For the text-containing cell, return its midpoint in [X, Y] coordinate format. 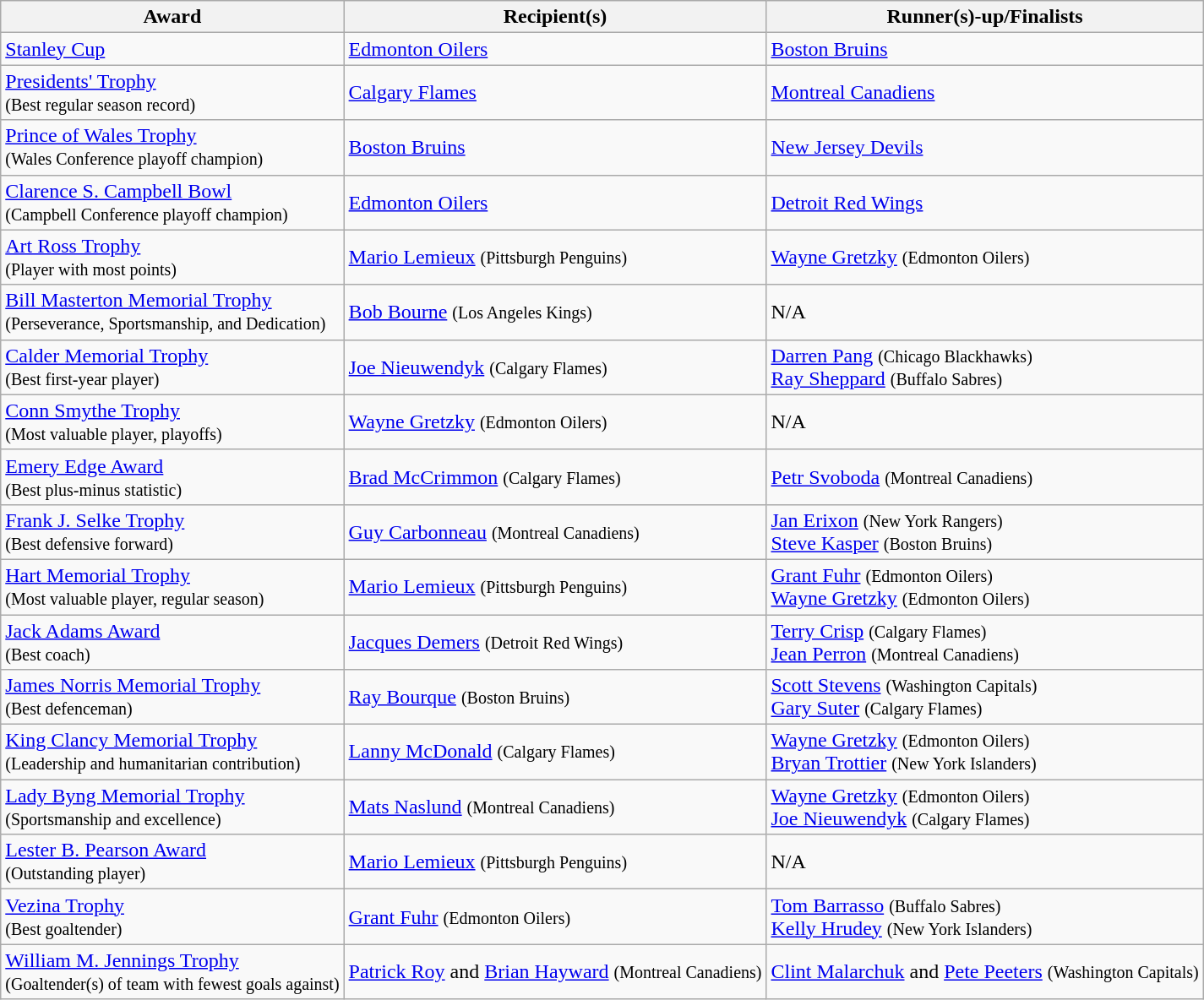
Calgary Flames [555, 93]
New Jersey Devils [985, 147]
Vezina Trophy(Best goaltender) [172, 917]
Brad McCrimmon (Calgary Flames) [555, 476]
Runner(s)-up/Finalists [985, 17]
Jacques Demers (Detroit Red Wings) [555, 642]
Art Ross Trophy(Player with most points) [172, 257]
King Clancy Memorial Trophy(Leadership and humanitarian contribution) [172, 752]
Hart Memorial Trophy(Most valuable player, regular season) [172, 586]
Grant Fuhr (Edmonton Oilers)Wayne Gretzky (Edmonton Oilers) [985, 586]
Presidents' Trophy(Best regular season record) [172, 93]
Montreal Canadiens [985, 93]
Prince of Wales Trophy(Wales Conference playoff champion) [172, 147]
Bill Masterton Memorial Trophy(Perseverance, Sportsmanship, and Dedication) [172, 312]
Patrick Roy and Brian Hayward (Montreal Canadiens) [555, 971]
Petr Svoboda (Montreal Canadiens) [985, 476]
Wayne Gretzky (Edmonton Oilers)Joe Nieuwendyk (Calgary Flames) [985, 807]
Lady Byng Memorial Trophy(Sportsmanship and excellence) [172, 807]
Lanny McDonald (Calgary Flames) [555, 752]
Frank J. Selke Trophy(Best defensive forward) [172, 532]
William M. Jennings Trophy(Goaltender(s) of team with fewest goals against) [172, 971]
Darren Pang (Chicago Blackhawks)Ray Sheppard (Buffalo Sabres) [985, 367]
Ray Bourque (Boston Bruins) [555, 698]
Jan Erixon (New York Rangers)Steve Kasper (Boston Bruins) [985, 532]
James Norris Memorial Trophy(Best defenceman) [172, 698]
Scott Stevens (Washington Capitals)Gary Suter (Calgary Flames) [985, 698]
Calder Memorial Trophy(Best first-year player) [172, 367]
Conn Smythe Trophy(Most valuable player, playoffs) [172, 422]
Jack Adams Award(Best coach) [172, 642]
Clarence S. Campbell Bowl(Campbell Conference playoff champion) [172, 203]
Emery Edge Award(Best plus-minus statistic) [172, 476]
Award [172, 17]
Lester B. Pearson Award(Outstanding player) [172, 861]
Wayne Gretzky (Edmonton Oilers)Bryan Trottier (New York Islanders) [985, 752]
Detroit Red Wings [985, 203]
Clint Malarchuk and Pete Peeters (Washington Capitals) [985, 971]
Mats Naslund (Montreal Canadiens) [555, 807]
Stanley Cup [172, 49]
Tom Barrasso (Buffalo Sabres)Kelly Hrudey (New York Islanders) [985, 917]
Bob Bourne (Los Angeles Kings) [555, 312]
Terry Crisp (Calgary Flames)Jean Perron (Montreal Canadiens) [985, 642]
Joe Nieuwendyk (Calgary Flames) [555, 367]
Recipient(s) [555, 17]
Grant Fuhr (Edmonton Oilers) [555, 917]
Guy Carbonneau (Montreal Canadiens) [555, 532]
